Provide the (X, Y) coordinate of the cell's center where the given text is located.  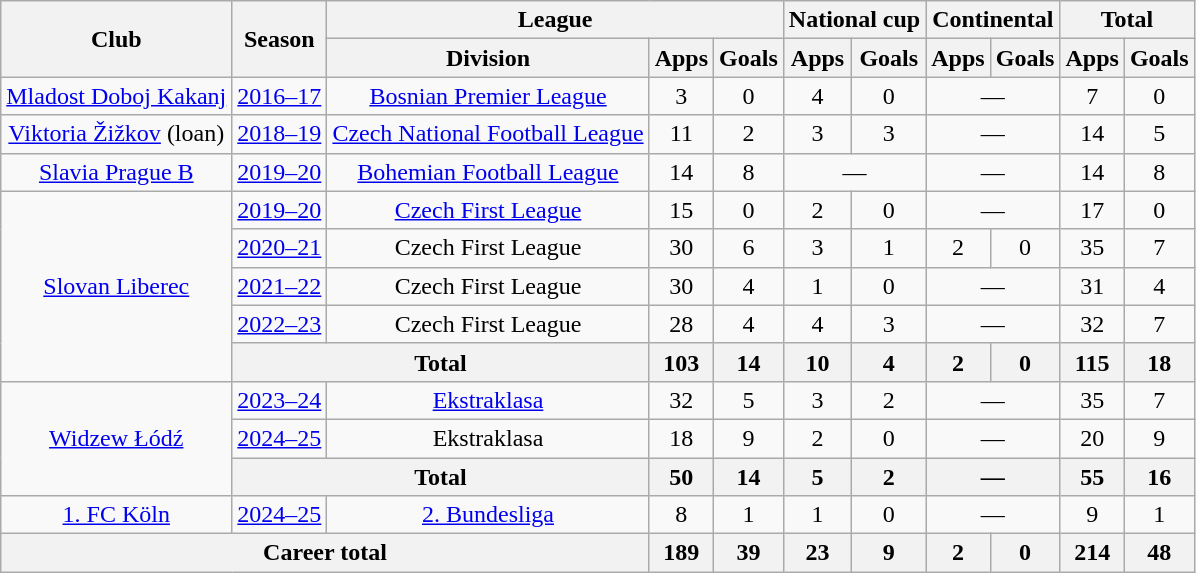
2023–24 (280, 400)
Club (116, 39)
Bosnian Premier League (488, 96)
Slavia Prague B (116, 172)
2016–17 (280, 96)
115 (1092, 362)
2018–19 (280, 134)
2020–21 (280, 248)
50 (681, 477)
214 (1092, 553)
28 (681, 324)
11 (681, 134)
Czech National Football League (488, 134)
39 (749, 553)
Season (280, 39)
Viktoria Žižkov (loan) (116, 134)
2021–22 (280, 286)
48 (1159, 553)
15 (681, 210)
Widzew Łódź (116, 438)
Slovan Liberec (116, 286)
17 (1092, 210)
189 (681, 553)
2022–23 (280, 324)
Bohemian Football League (488, 172)
League (555, 20)
23 (817, 553)
National cup (854, 20)
2. Bundesliga (488, 515)
Career total (325, 553)
31 (1092, 286)
1. FC Köln (116, 515)
Mladost Doboj Kakanj (116, 96)
10 (817, 362)
103 (681, 362)
16 (1159, 477)
Division (488, 58)
Continental (993, 20)
20 (1092, 438)
6 (749, 248)
55 (1092, 477)
